Scan for the cell matching the given text and deliver its (X, Y) coordinate at center. 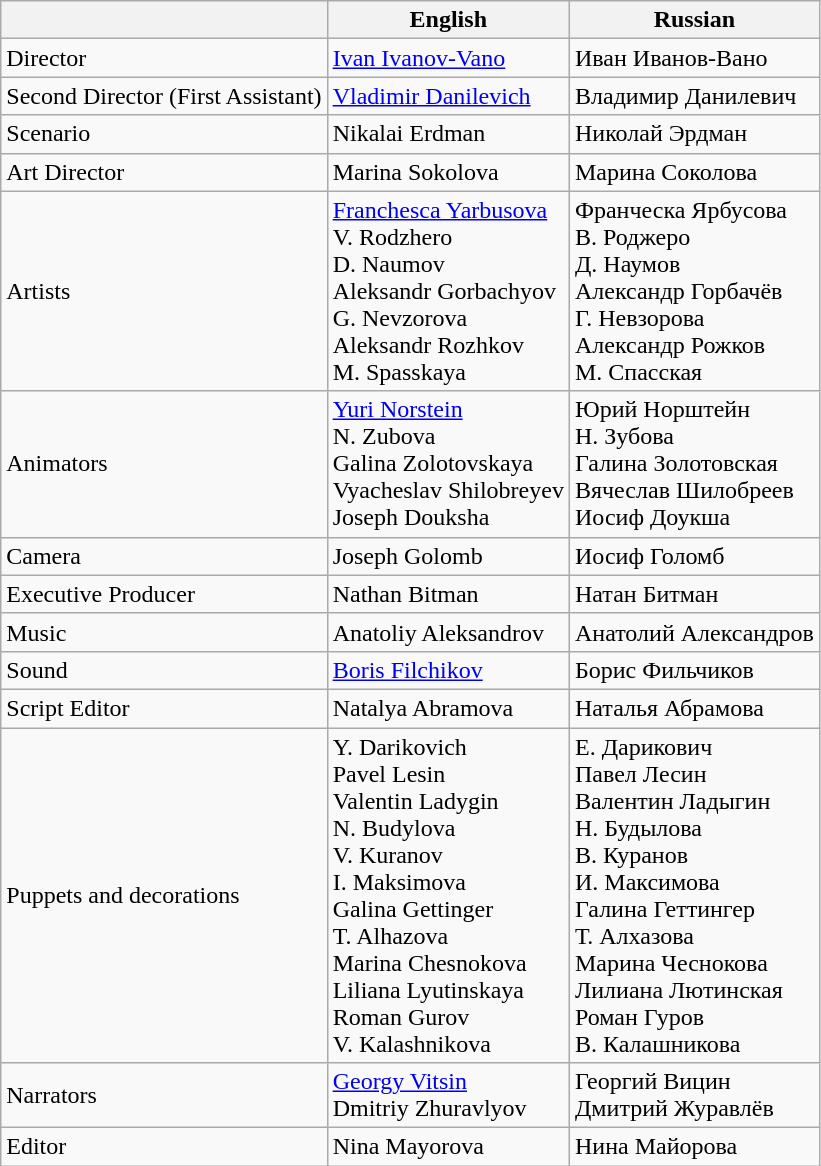
Artists (164, 291)
Boris Filchikov (448, 670)
Иосиф Голомб (694, 556)
Nikalai Erdman (448, 134)
Георгий ВицинДмитрий Журавлёв (694, 1096)
Николай Эрдман (694, 134)
Art Director (164, 172)
Russian (694, 20)
Франческа ЯрбусоваВ. РоджероД. НаумовАлександр ГорбачёвГ. НевзороваАлександр РожковМ. Спасская (694, 291)
Natalya Abramova (448, 708)
Nathan Bitman (448, 594)
Натан Битман (694, 594)
Anatoliy Aleksandrov (448, 632)
English (448, 20)
Борис Фильчиков (694, 670)
Марина Соколова (694, 172)
Animators (164, 464)
Marina Sokolova (448, 172)
Director (164, 58)
Camera (164, 556)
Joseph Golomb (448, 556)
Нина Майорова (694, 1147)
Georgy VitsinDmitriy Zhuravlyov (448, 1096)
Vladimir Danilevich (448, 96)
Ivan Ivanov-Vano (448, 58)
Franchesca YarbusovaV. RodzheroD. NaumovAleksandr GorbachyovG. NevzorovaAleksandr RozhkovM. Spasskaya (448, 291)
Nina Mayorova (448, 1147)
Puppets and decorations (164, 896)
Юрий НорштейнН. ЗубоваГалина ЗолотовскаяВячеслав ШилобреевИосиф Доукша (694, 464)
Sound (164, 670)
Анатолий Александров (694, 632)
Narrators (164, 1096)
Editor (164, 1147)
Music (164, 632)
Script Editor (164, 708)
Иван Иванов-Вано (694, 58)
Executive Producer (164, 594)
Наталья Абрамова (694, 708)
Scenario (164, 134)
Yuri NorsteinN. ZubovaGalina ZolotovskayaVyacheslav ShilobreyevJoseph Douksha (448, 464)
Second Director (First Assistant) (164, 96)
Владимир Данилевич (694, 96)
